Output the (x, y) coordinate of the center of the cell containing the given text.  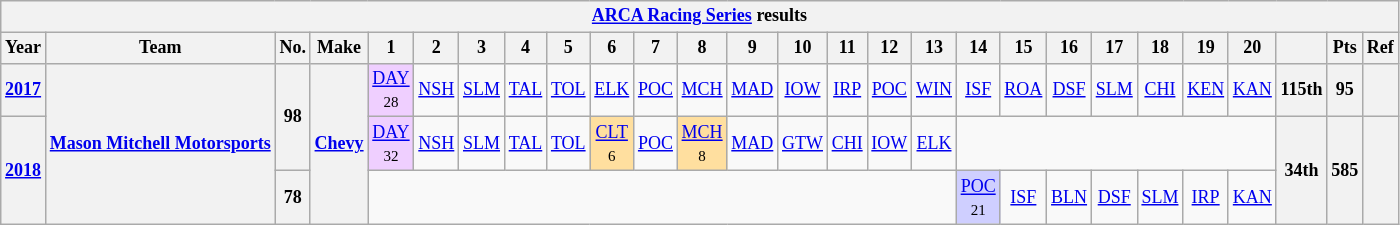
16 (1070, 48)
DAY32 (391, 144)
2018 (24, 170)
BLN (1070, 197)
Pts (1345, 48)
12 (890, 48)
20 (1252, 48)
No. (292, 48)
14 (978, 48)
Year (24, 48)
WIN (934, 90)
2 (436, 48)
GTW (803, 144)
115th (1302, 90)
Mason Mitchell Motorsports (160, 144)
11 (847, 48)
ARCA Racing Series results (700, 16)
Make (339, 48)
Chevy (339, 144)
19 (1206, 48)
78 (292, 197)
15 (1024, 48)
1 (391, 48)
KEN (1206, 90)
13 (934, 48)
6 (612, 48)
MCH8 (702, 144)
4 (525, 48)
9 (752, 48)
2017 (24, 90)
ROA (1024, 90)
Team (160, 48)
MCH (702, 90)
98 (292, 116)
DAY28 (391, 90)
Ref (1381, 48)
CLT6 (612, 144)
8 (702, 48)
5 (568, 48)
7 (656, 48)
585 (1345, 170)
34th (1302, 170)
18 (1160, 48)
POC21 (978, 197)
95 (1345, 90)
3 (482, 48)
10 (803, 48)
17 (1114, 48)
